Identify which cell holds the provided text, then report its [x, y] central coordinate. 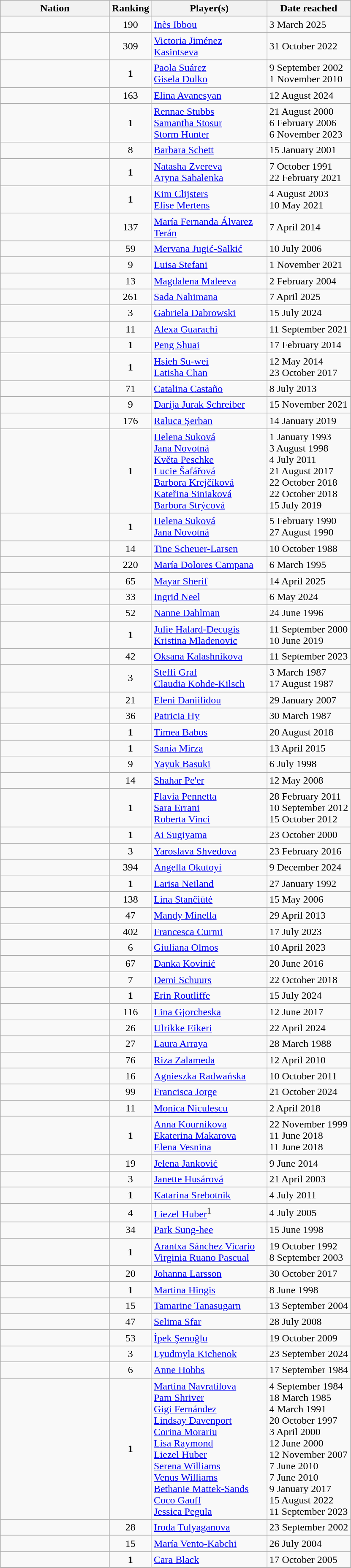
10 April 2023 [309, 948]
1 November 2021 [309, 265]
20 [130, 1273]
Inès Ibbou [209, 24]
6 July 1998 [309, 764]
13 [130, 281]
Monica Niculescu [209, 1108]
Tímea Babos [209, 732]
Anna Kournikova Ekaterina Makarova Elena Vesnina [209, 1135]
Sada Nahimana [209, 297]
Helena Suková Jana Novotná [209, 527]
17 July 2023 [309, 931]
Date reached [309, 8]
Ulrikke Eikeri [209, 1028]
Lyudmyla Kichenok [209, 1354]
Mayar Sherif [209, 581]
65 [130, 581]
9 September 2002 1 November 2010 [309, 73]
19 October 1992 8 September 2003 [309, 1252]
4 July 2011 [309, 1195]
Shahar Pe'er [209, 780]
17 September 1984 [309, 1370]
22 October 2018 [309, 980]
Laura Arraya [209, 1044]
Francisca Jorge [209, 1092]
Steffi Graf Claudia Kohde-Kilsch [209, 679]
Mervana Jugić-Salkić [209, 249]
220 [130, 565]
29 January 2007 [309, 700]
23 October 2000 [309, 835]
5 February 1990 27 August 1990 [309, 527]
13 April 2015 [309, 748]
Gabriela Dabrowski [209, 313]
16 [130, 1076]
Alexa Guarachi [209, 329]
19 [130, 1163]
Ai Sugiyama [209, 835]
Oksana Kalashnikova [209, 657]
27 January 1992 [309, 883]
6 May 2024 [309, 597]
176 [130, 421]
23 September 2002 [309, 1527]
8 [130, 150]
24 June 1996 [309, 613]
İpek Şenoğlu [209, 1338]
Barbara Schett [209, 150]
Janette Husárová [209, 1179]
7 October 1991 22 February 2021 [309, 172]
190 [130, 24]
Lina Stančiūtė [209, 899]
Park Sung-hee [209, 1230]
Giuliana Olmos [209, 948]
Peng Shuai [209, 345]
27 [130, 1044]
34 [130, 1230]
Anne Hobbs [209, 1370]
Mandy Minella [209, 915]
Patricia Hy [209, 716]
12 June 2017 [309, 1012]
13 September 2004 [309, 1306]
28 July 2008 [309, 1322]
12 May 2014 23 October 2017 [309, 367]
23 February 2016 [309, 851]
116 [130, 1012]
Catalina Castaño [209, 389]
10 October 1988 [309, 549]
Lina Gjorcheska [209, 1012]
Luisa Stefani [209, 265]
Larisa Neiland [209, 883]
Arantxa Sánchez Vicario Virginia Ruano Pascual [209, 1252]
Angella Okutoyi [209, 867]
20 August 2018 [309, 732]
28 February 2011 10 September 2012 15 October 2012 [309, 808]
2 February 2004 [309, 281]
7 [130, 980]
15 November 2021 [309, 405]
Hsieh Su-wei Latisha Chan [209, 367]
Darija Jurak Schreiber [209, 405]
21 [130, 700]
Victoria Jiménez Kasintseva [209, 46]
Cara Black [209, 1560]
76 [130, 1060]
17 October 2005 [309, 1560]
19 October 2009 [309, 1338]
Ingrid Neel [209, 597]
12 April 2010 [309, 1060]
21 August 2000 6 February 2006 6 November 2023 [309, 123]
Yaroslava Shvedova [209, 851]
8 June 1998 [309, 1290]
15 January 2001 [309, 150]
7 April 2025 [309, 297]
15 May 2006 [309, 899]
Demi Schuurs [209, 980]
11 September 2021 [309, 329]
15 June 1998 [309, 1230]
Yayuk Basuki [209, 764]
Sania Mirza [209, 748]
14 April 2025 [309, 581]
Riza Zalameda [209, 1060]
4 August 2003 10 May 2021 [309, 199]
María Vento-Kabchi [209, 1544]
María Dolores Campana [209, 565]
Jelena Janković [209, 1163]
33 [130, 597]
28 [130, 1527]
138 [130, 899]
26 July 2004 [309, 1544]
11 September 2000 10 June 2019 [309, 635]
20 June 2016 [309, 964]
3 March 1987 17 August 1987 [309, 679]
14 January 2019 [309, 421]
Natasha Zvereva Aryna Sabalenka [209, 172]
402 [130, 931]
Player(s) [209, 8]
309 [130, 46]
11 September 2023 [309, 657]
Helena Suková Jana Novotná Květa Peschke Lucie Šafářová Barbora Krejčíková Kateřina Siniaková Barbora Strýcová [209, 471]
Magdalena Maleeva [209, 281]
36 [130, 716]
261 [130, 297]
Nation [55, 8]
53 [130, 1338]
María Fernanda Álvarez Terán [209, 227]
9 December 2024 [309, 867]
59 [130, 249]
10 July 2006 [309, 249]
Francesca Curmi [209, 931]
Elina Avanesyan [209, 95]
394 [130, 867]
Kim Clijsters Elise Mertens [209, 199]
10 October 2011 [309, 1076]
Erin Routliffe [209, 996]
Tine Scheuer-Larsen [209, 549]
2 April 2018 [309, 1108]
Johanna Larsson [209, 1273]
163 [130, 95]
1 January 1993 3 August 1998 4 July 2011 21 August 2017 22 October 2018 22 October 2018 15 July 2019 [309, 471]
7 April 2014 [309, 227]
22 April 2024 [309, 1028]
28 March 1988 [309, 1044]
23 September 2024 [309, 1354]
6 March 1995 [309, 565]
Katarina Srebotnik [209, 1195]
21 April 2003 [309, 1179]
30 October 2017 [309, 1273]
30 March 1987 [309, 716]
3 March 2025 [309, 24]
Paola Suárez Gisela Dulko [209, 73]
8 July 2013 [309, 389]
21 October 2024 [309, 1092]
Rennae Stubbs Samantha Stosur Storm Hunter [209, 123]
12 August 2024 [309, 95]
Martina Hingis [209, 1290]
Raluca Șerban [209, 421]
Agnieszka Radwańska [209, 1076]
Liezel Huber1 [209, 1213]
99 [130, 1092]
9 June 2014 [309, 1163]
22 November 1999 11 June 2018 11 June 2018 [309, 1135]
Ranking [130, 8]
Flavia Pennetta Sara Errani Roberta Vinci [209, 808]
137 [130, 227]
29 April 2013 [309, 915]
26 [130, 1028]
12 May 2008 [309, 780]
Eleni Daniilidou [209, 700]
Danka Kovinić [209, 964]
Iroda Tulyaganova [209, 1527]
Tamarine Tanasugarn [209, 1306]
Selima Sfar [209, 1322]
67 [130, 964]
17 February 2014 [309, 345]
31 October 2022 [309, 46]
Julie Halard-Decugis Kristina Mladenovic [209, 635]
4 [130, 1213]
42 [130, 657]
4 July 2005 [309, 1213]
Nanne Dahlman [209, 613]
71 [130, 389]
52 [130, 613]
